Return the (x, y) coordinate for the center point of the cell that contains the specified text.  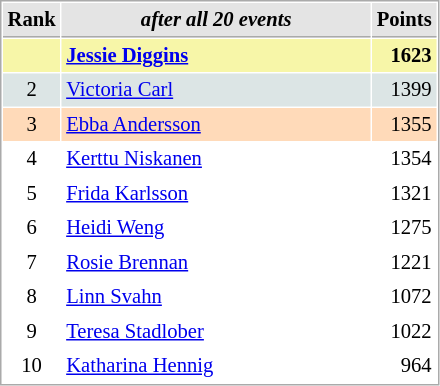
Rank (32, 20)
Linn Svahn (216, 296)
4 (32, 158)
Ebba Andersson (216, 124)
964 (404, 366)
Frida Karlsson (216, 194)
1355 (404, 124)
1399 (404, 90)
10 (32, 366)
Jessie Diggins (216, 56)
6 (32, 228)
1022 (404, 332)
1221 (404, 262)
Heidi Weng (216, 228)
1072 (404, 296)
1321 (404, 194)
Rosie Brennan (216, 262)
after all 20 events (216, 20)
9 (32, 332)
Katharina Hennig (216, 366)
8 (32, 296)
1354 (404, 158)
2 (32, 90)
Kerttu Niskanen (216, 158)
Victoria Carl (216, 90)
Teresa Stadlober (216, 332)
1275 (404, 228)
Points (404, 20)
5 (32, 194)
1623 (404, 56)
3 (32, 124)
7 (32, 262)
